For the text-containing cell, return its midpoint in (X, Y) coordinate format. 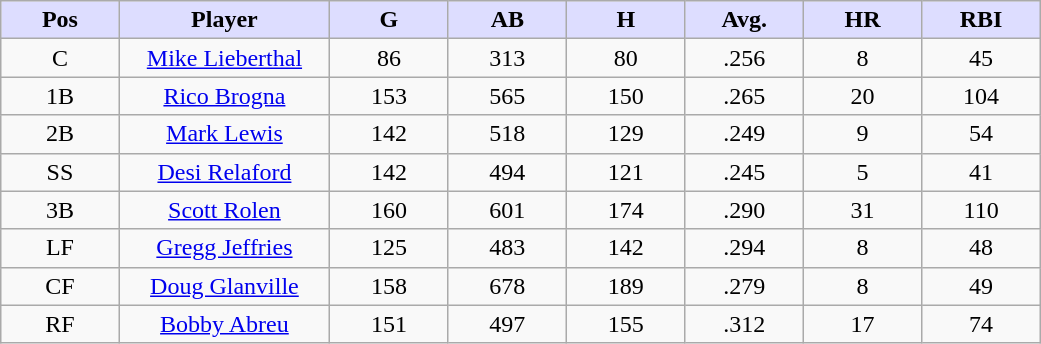
.294 (744, 248)
CF (60, 286)
497 (507, 324)
104 (981, 96)
49 (981, 286)
121 (626, 172)
RBI (981, 20)
565 (507, 96)
Doug Glanville (224, 286)
129 (626, 134)
LF (60, 248)
48 (981, 248)
17 (862, 324)
Pos (60, 20)
518 (507, 134)
153 (389, 96)
601 (507, 210)
41 (981, 172)
5 (862, 172)
494 (507, 172)
31 (862, 210)
.312 (744, 324)
3B (60, 210)
155 (626, 324)
151 (389, 324)
110 (981, 210)
74 (981, 324)
9 (862, 134)
Bobby Abreu (224, 324)
Scott Rolen (224, 210)
G (389, 20)
80 (626, 58)
158 (389, 286)
HR (862, 20)
86 (389, 58)
Rico Brogna (224, 96)
H (626, 20)
20 (862, 96)
.265 (744, 96)
Desi Relaford (224, 172)
1B (60, 96)
Player (224, 20)
AB (507, 20)
C (60, 58)
.279 (744, 286)
483 (507, 248)
45 (981, 58)
189 (626, 286)
150 (626, 96)
Gregg Jeffries (224, 248)
SS (60, 172)
.256 (744, 58)
Mark Lewis (224, 134)
RF (60, 324)
313 (507, 58)
174 (626, 210)
678 (507, 286)
.249 (744, 134)
.290 (744, 210)
2B (60, 134)
160 (389, 210)
Avg. (744, 20)
Mike Lieberthal (224, 58)
125 (389, 248)
.245 (744, 172)
54 (981, 134)
